From the cell containing the given text, extract its center point as [X, Y] coordinate. 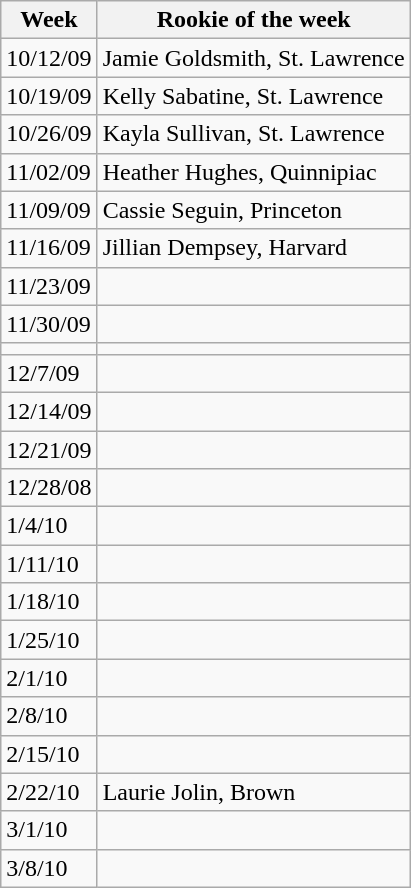
Cassie Seguin, Princeton [254, 210]
1/11/10 [49, 564]
Week [49, 20]
2/8/10 [49, 716]
Heather Hughes, Quinnipiac [254, 172]
Kayla Sullivan, St. Lawrence [254, 134]
12/21/09 [49, 449]
10/19/09 [49, 96]
11/09/09 [49, 210]
3/8/10 [49, 868]
Jamie Goldsmith, St. Lawrence [254, 58]
Kelly Sabatine, St. Lawrence [254, 96]
12/14/09 [49, 411]
2/22/10 [49, 792]
11/30/09 [49, 324]
1/25/10 [49, 640]
Rookie of the week [254, 20]
2/15/10 [49, 754]
1/4/10 [49, 526]
12/28/08 [49, 488]
Jillian Dempsey, Harvard [254, 248]
10/12/09 [49, 58]
2/1/10 [49, 678]
12/7/09 [49, 373]
3/1/10 [49, 830]
11/02/09 [49, 172]
11/23/09 [49, 286]
11/16/09 [49, 248]
10/26/09 [49, 134]
Laurie Jolin, Brown [254, 792]
1/18/10 [49, 602]
